Pinpoint the cell where the given text exists, returning its [X, Y] midpoint coordinate. 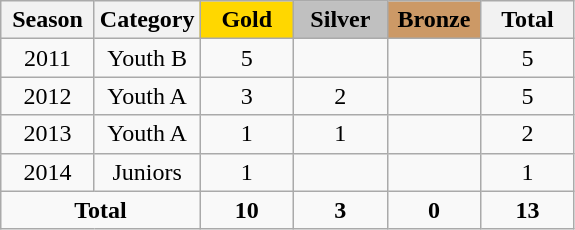
Youth B [147, 58]
2012 [48, 96]
13 [528, 210]
Season [48, 20]
Silver [341, 20]
Bronze [434, 20]
Juniors [147, 172]
2011 [48, 58]
Category [147, 20]
2013 [48, 134]
2014 [48, 172]
10 [247, 210]
0 [434, 210]
Gold [247, 20]
